Identify which cell holds the provided text, then report its (X, Y) central coordinate. 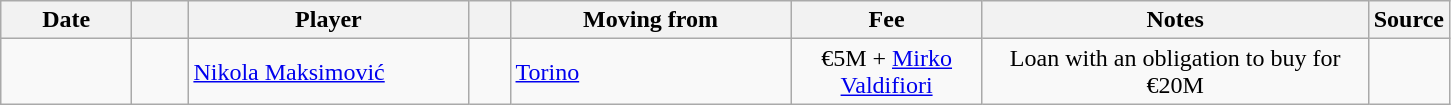
Torino (650, 72)
Nikola Maksimović (328, 72)
Notes (1175, 20)
Source (1408, 20)
Moving from (650, 20)
€5M + Mirko Valdifiori (886, 72)
Loan with an obligation to buy for €20M (1175, 72)
Player (328, 20)
Fee (886, 20)
Date (66, 20)
